Return the (x, y) coordinate for the center point of the cell that contains the specified text.  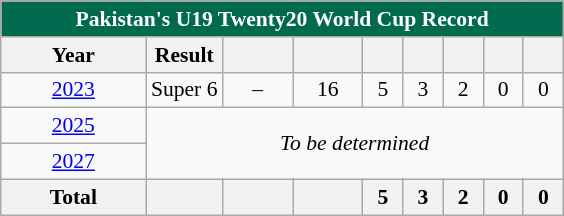
Result (184, 55)
Pakistan's U19 Twenty20 World Cup Record (282, 19)
Total (74, 197)
2023 (74, 90)
Year (74, 55)
Super 6 (184, 90)
2027 (74, 162)
16 (328, 90)
To be determined (355, 144)
– (258, 90)
2025 (74, 126)
